Determine the [X, Y] coordinate at the center of the cell enclosing the given text.  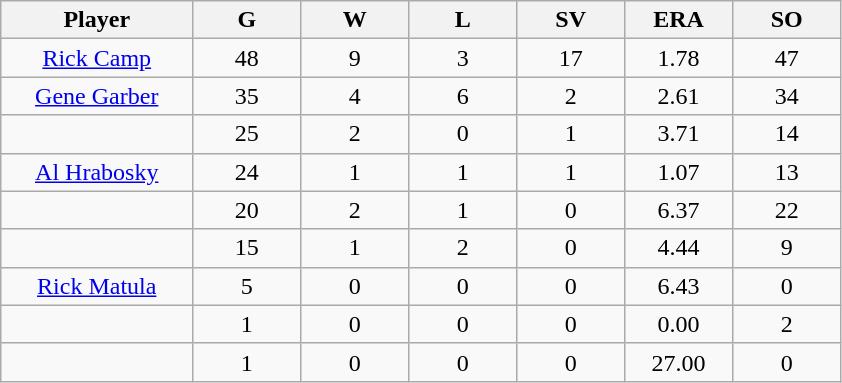
Rick Matula [97, 286]
W [355, 20]
4 [355, 96]
25 [247, 134]
3.71 [679, 134]
48 [247, 58]
0.00 [679, 324]
34 [787, 96]
Al Hrabosky [97, 172]
6.37 [679, 210]
24 [247, 172]
20 [247, 210]
22 [787, 210]
SO [787, 20]
13 [787, 172]
17 [571, 58]
G [247, 20]
6.43 [679, 286]
35 [247, 96]
3 [463, 58]
Player [97, 20]
1.78 [679, 58]
1.07 [679, 172]
Rick Camp [97, 58]
4.44 [679, 248]
14 [787, 134]
27.00 [679, 362]
Gene Garber [97, 96]
ERA [679, 20]
6 [463, 96]
2.61 [679, 96]
SV [571, 20]
15 [247, 248]
L [463, 20]
5 [247, 286]
47 [787, 58]
